Find where the given text appears and provide that cell's center as (X, Y) coordinate. 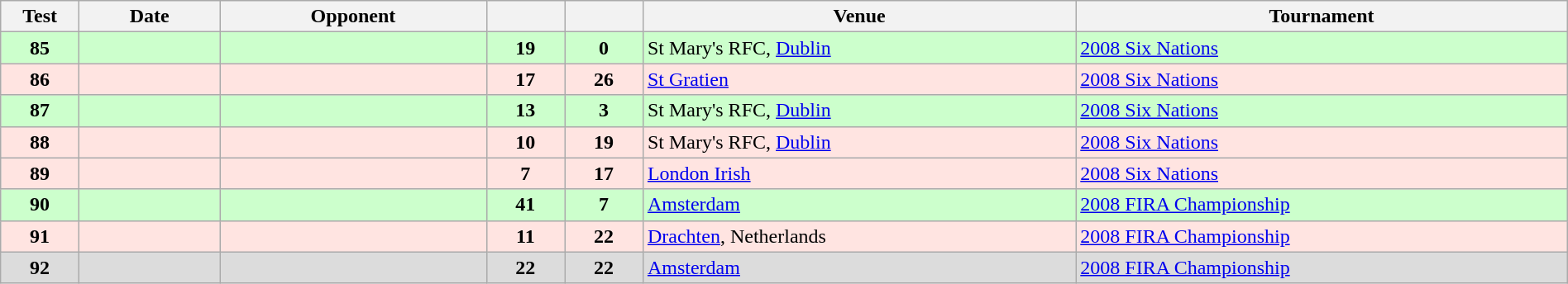
92 (40, 267)
London Irish (858, 173)
11 (526, 236)
86 (40, 79)
10 (526, 142)
13 (526, 111)
41 (526, 205)
85 (40, 48)
0 (604, 48)
26 (604, 79)
Tournament (1322, 17)
89 (40, 173)
88 (40, 142)
Date (149, 17)
Drachten, Netherlands (858, 236)
91 (40, 236)
Opponent (353, 17)
90 (40, 205)
87 (40, 111)
Test (40, 17)
St Gratien (858, 79)
3 (604, 111)
Venue (858, 17)
